Scan for the cell matching the given text and deliver its [x, y] coordinate at center. 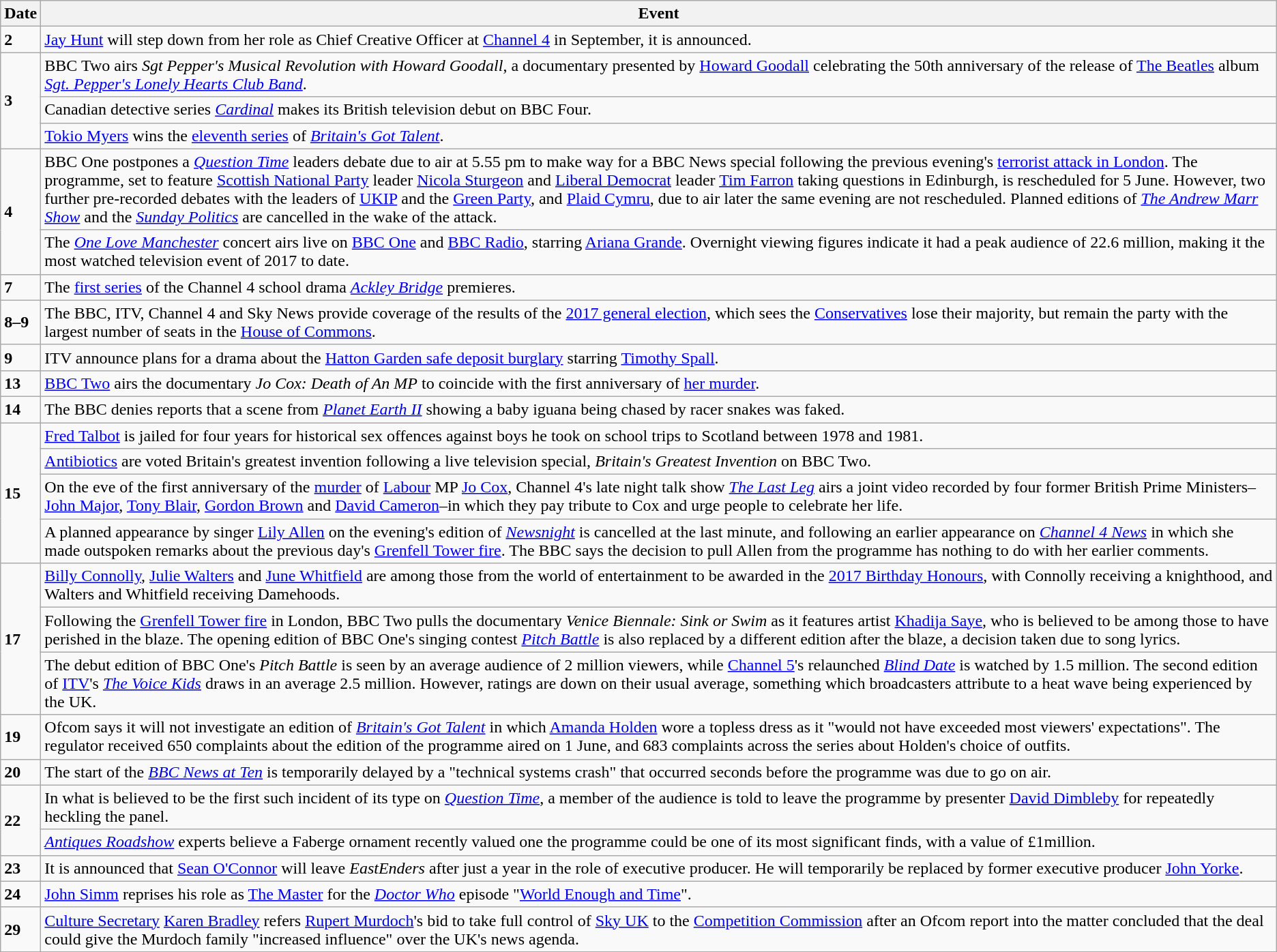
9 [20, 357]
Date [20, 14]
John Simm reprises his role as The Master for the Doctor Who episode "World Enough and Time". [659, 894]
15 [20, 493]
22 [20, 820]
Event [659, 14]
The first series of the Channel 4 school drama Ackley Bridge premieres. [659, 287]
29 [20, 929]
Jay Hunt will step down from her role as Chief Creative Officer at Channel 4 in September, it is announced. [659, 40]
14 [20, 409]
20 [20, 772]
Canadian detective series Cardinal makes its British television debut on BBC Four. [659, 110]
8–9 [20, 322]
2 [20, 40]
13 [20, 383]
17 [20, 639]
24 [20, 894]
19 [20, 737]
BBC Two airs the documentary Jo Cox: Death of An MP to coincide with the first anniversary of her murder. [659, 383]
3 [20, 101]
4 [20, 211]
ITV announce plans for a drama about the Hatton Garden safe deposit burglary starring Timothy Spall. [659, 357]
Antibiotics are voted Britain's greatest invention following a live television special, Britain's Greatest Invention on BBC Two. [659, 462]
7 [20, 287]
23 [20, 868]
Tokio Myers wins the eleventh series of Britain's Got Talent. [659, 136]
Fred Talbot is jailed for four years for historical sex offences against boys he took on school trips to Scotland between 1978 and 1981. [659, 436]
The BBC denies reports that a scene from Planet Earth II showing a baby iguana being chased by racer snakes was faked. [659, 409]
